Provide the [X, Y] coordinate of the cell's center where the given text is located.  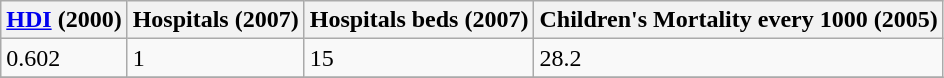
Children's Mortality every 1000 (2005) [738, 20]
HDI (2000) [64, 20]
1 [216, 58]
Hospitals (2007) [216, 20]
0.602 [64, 58]
15 [419, 58]
28.2 [738, 58]
Hospitals beds (2007) [419, 20]
